Return [X, Y] of the center of cell containing provided text 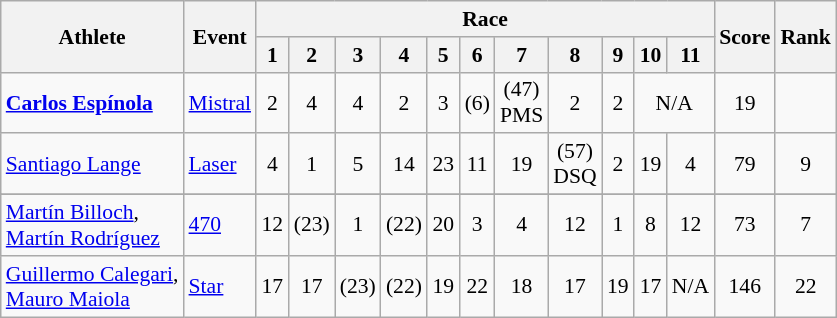
(6) [478, 102]
6 [478, 55]
Santiago Lange [92, 164]
79 [744, 164]
146 [744, 286]
Star [220, 286]
Score [744, 36]
Rank [806, 36]
(47)PMS [522, 102]
Guillermo Calegari, Mauro Maiola [92, 286]
Race [485, 19]
470 [220, 226]
73 [744, 226]
Carlos Espínola [92, 102]
(57)DSQ [574, 164]
Event [220, 36]
20 [444, 226]
23 [444, 164]
Laser [220, 164]
14 [404, 164]
18 [522, 286]
Mistral [220, 102]
Athlete [92, 36]
Martín Billoch, Martín Rodríguez [92, 226]
10 [650, 55]
